Return (X, Y) of the center of cell containing provided text 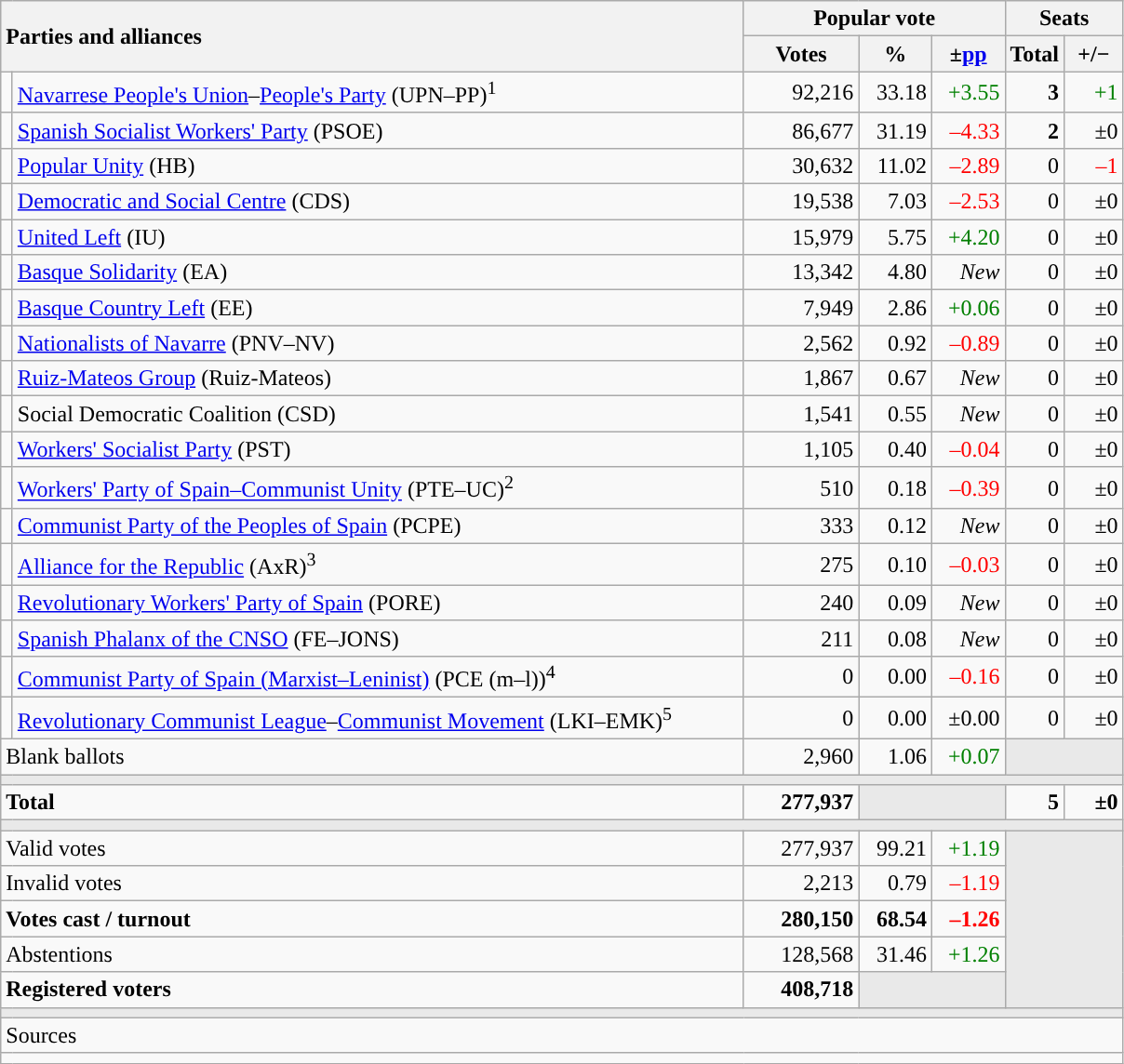
Democratic and Social Centre (CDS) (378, 202)
128,568 (801, 954)
13,342 (801, 273)
–4.33 (968, 130)
2 (1035, 130)
33.18 (895, 93)
Revolutionary Communist League–Communist Movement (LKI–EMK)5 (378, 718)
+4.20 (968, 237)
0.79 (895, 884)
86,677 (801, 130)
280,150 (801, 919)
0.08 (895, 638)
11.02 (895, 166)
2,213 (801, 884)
Invalid votes (372, 884)
+1.19 (968, 848)
±0.00 (968, 718)
7,949 (801, 308)
3 (1035, 93)
92,216 (801, 93)
Votes (801, 54)
68.54 (895, 919)
Popular Unity (HB) (378, 166)
Popular vote (875, 19)
Votes cast / turnout (372, 919)
Basque Solidarity (EA) (378, 273)
1,867 (801, 379)
Spanish Phalanx of the CNSO (FE–JONS) (378, 638)
Alliance for the Republic (AxR)3 (378, 565)
–1 (1094, 166)
240 (801, 603)
–0.89 (968, 343)
5 (1035, 803)
Nationalists of Navarre (PNV–NV) (378, 343)
Parties and alliances (372, 36)
0.09 (895, 603)
4.80 (895, 273)
2.86 (895, 308)
+1 (1094, 93)
United Left (IU) (378, 237)
Workers' Socialist Party (PST) (378, 449)
–0.03 (968, 565)
510 (801, 487)
1,105 (801, 449)
–2.53 (968, 202)
211 (801, 638)
+0.07 (968, 756)
5.75 (895, 237)
2,562 (801, 343)
333 (801, 526)
+0.06 (968, 308)
+1.26 (968, 954)
30,632 (801, 166)
Seats (1064, 19)
% (895, 54)
2,960 (801, 756)
+/− (1094, 54)
–0.04 (968, 449)
Revolutionary Workers' Party of Spain (PORE) (378, 603)
Communist Party of the Peoples of Spain (PCPE) (378, 526)
0.67 (895, 379)
Workers' Party of Spain–Communist Unity (PTE–UC)2 (378, 487)
Social Democratic Coalition (CSD) (378, 414)
Ruiz-Mateos Group (Ruiz-Mateos) (378, 379)
15,979 (801, 237)
99.21 (895, 848)
0.40 (895, 449)
Valid votes (372, 848)
0.18 (895, 487)
Basque Country Left (EE) (378, 308)
7.03 (895, 202)
19,538 (801, 202)
408,718 (801, 990)
Registered voters (372, 990)
Navarrese People's Union–People's Party (UPN–PP)1 (378, 93)
Spanish Socialist Workers' Party (PSOE) (378, 130)
Abstentions (372, 954)
0.55 (895, 414)
–1.26 (968, 919)
–0.39 (968, 487)
–2.89 (968, 166)
±pp (968, 54)
–0.16 (968, 677)
0.10 (895, 565)
0.92 (895, 343)
Blank ballots (372, 756)
1.06 (895, 756)
275 (801, 565)
–1.19 (968, 884)
+3.55 (968, 93)
31.46 (895, 954)
31.19 (895, 130)
Communist Party of Spain (Marxist–Leninist) (PCE (m–l))4 (378, 677)
1,541 (801, 414)
Sources (562, 1035)
0.12 (895, 526)
